Extract the [x, y] coordinate from the center of the cell holding the provided text.  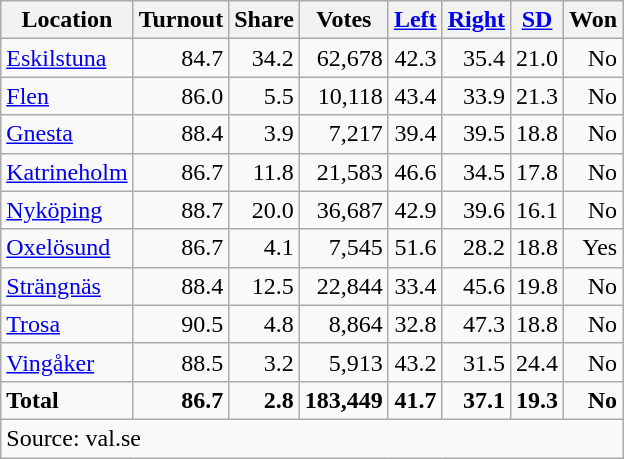
47.3 [476, 324]
88.5 [181, 362]
10,118 [344, 96]
12.5 [264, 286]
Oxelösund [67, 248]
Turnout [181, 20]
37.1 [476, 400]
SD [538, 20]
17.8 [538, 172]
20.0 [264, 210]
4.1 [264, 248]
Source: val.se [312, 438]
21.3 [538, 96]
7,217 [344, 134]
31.5 [476, 362]
7,545 [344, 248]
35.4 [476, 58]
19.8 [538, 286]
90.5 [181, 324]
88.7 [181, 210]
Vingåker [67, 362]
62,678 [344, 58]
84.7 [181, 58]
28.2 [476, 248]
Won [594, 20]
Total [67, 400]
19.3 [538, 400]
5.5 [264, 96]
51.6 [415, 248]
45.6 [476, 286]
Katrineholm [67, 172]
Votes [344, 20]
Yes [594, 248]
46.6 [415, 172]
43.4 [415, 96]
21,583 [344, 172]
2.8 [264, 400]
8,864 [344, 324]
39.4 [415, 134]
43.2 [415, 362]
32.8 [415, 324]
42.3 [415, 58]
Flen [67, 96]
3.2 [264, 362]
Eskilstuna [67, 58]
34.5 [476, 172]
Left [415, 20]
Location [67, 20]
41.7 [415, 400]
Gnesta [67, 134]
4.8 [264, 324]
11.8 [264, 172]
3.9 [264, 134]
22,844 [344, 286]
42.9 [415, 210]
183,449 [344, 400]
36,687 [344, 210]
24.4 [538, 362]
16.1 [538, 210]
39.6 [476, 210]
Trosa [67, 324]
33.9 [476, 96]
5,913 [344, 362]
39.5 [476, 134]
Right [476, 20]
33.4 [415, 286]
34.2 [264, 58]
Strängnäs [67, 286]
Nyköping [67, 210]
86.0 [181, 96]
Share [264, 20]
21.0 [538, 58]
